Detect which cell encompasses the target text, then output its (X, Y) center coordinate. 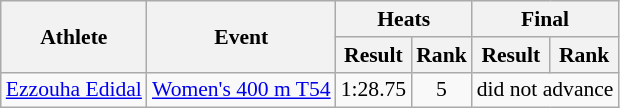
Event (242, 36)
Heats (404, 19)
1:28.75 (374, 90)
Athlete (74, 36)
did not advance (546, 90)
Final (546, 19)
Women's 400 m T54 (242, 90)
5 (442, 90)
Ezzouha Edidal (74, 90)
